For the text-containing cell, return its midpoint in (X, Y) coordinate format. 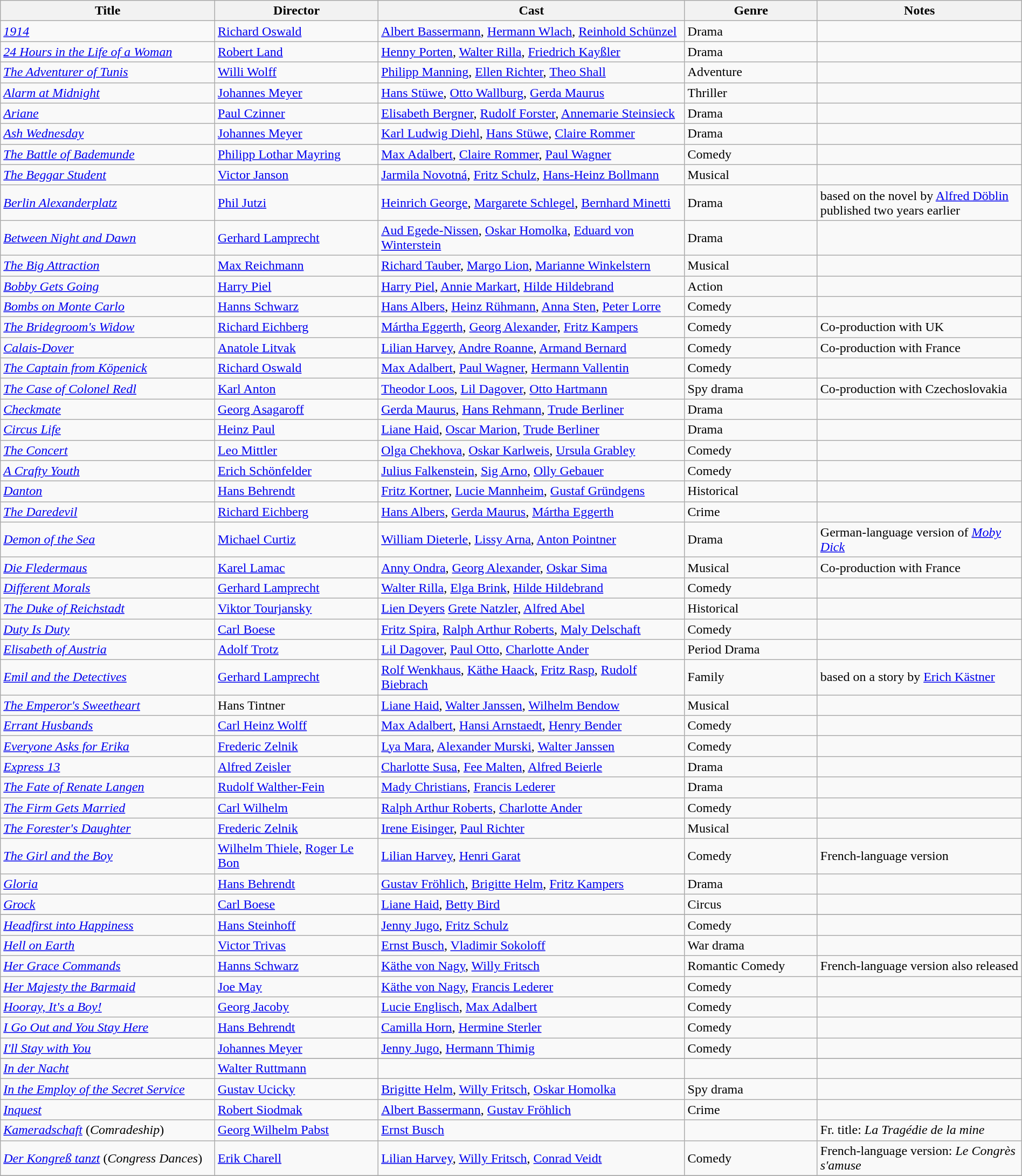
Anatole Litvak (296, 348)
The Big Attraction (108, 265)
French-language version: Le Congrès s'amuse (920, 1158)
Joe May (296, 986)
Elisabeth of Austria (108, 650)
Gerda Maurus, Hans Rehmann, Trude Berliner (531, 409)
Charlotte Susa, Fee Malten, Alfred Beierle (531, 767)
Gustav Ucicky (296, 1089)
Hans Albers, Gerda Maurus, Mártha Eggerth (531, 512)
Between Night and Dawn (108, 237)
Olga Chekhova, Oskar Karlweis, Ursula Grabley (531, 450)
Adventure (751, 72)
Fritz Kortner, Lucie Mannheim, Gustaf Gründgens (531, 491)
Max Reichmann (296, 265)
The Forester's Daughter (108, 828)
The Firm Gets Married (108, 808)
Karel Lamac (296, 567)
Demon of the Sea (108, 539)
Title (108, 11)
Walter Ruttmann (296, 1069)
Rolf Wenkhaus, Käthe Haack, Fritz Rasp, Rudolf Biebrach (531, 677)
The Duke of Reichstadt (108, 608)
Elisabeth Bergner, Rudolf Forster, Annemarie Steinsieck (531, 113)
War drama (751, 945)
Alarm at Midnight (108, 93)
Käthe von Nagy, Willy Fritsch (531, 966)
Mady Christians, Francis Lederer (531, 787)
Berlin Alexanderplatz (108, 203)
Her Majesty the Barmaid (108, 986)
Der Kongreß tanzt (Congress Dances) (108, 1158)
Hans Steinhoff (296, 925)
Walter Rilla, Elga Brink, Hilde Hildebrand (531, 588)
The Adventurer of Tunis (108, 72)
Wilhelm Thiele, Roger Le Bon (296, 856)
Circus Life (108, 430)
Lilian Harvey, Andre Roanne, Armand Bernard (531, 348)
Emil and the Detectives (108, 677)
Aud Egede-Nissen, Oskar Homolka, Eduard von Winterstein (531, 237)
Kameradschaft (Comradeship) (108, 1130)
24 Hours in the Life of a Woman (108, 52)
The Battle of Bademunde (108, 154)
Georg Jacoby (296, 1007)
Hans Tintner (296, 705)
Grock (108, 904)
Camilla Horn, Hermine Sterler (531, 1028)
Karl Ludwig Diehl, Hans Stüwe, Claire Rommer (531, 134)
1914 (108, 31)
Inquest (108, 1110)
Albert Bassermann, Gustav Fröhlich (531, 1110)
Georg Asagaroff (296, 409)
I Go Out and You Stay Here (108, 1028)
Julius Falkenstein, Sig Arno, Olly Gebauer (531, 471)
Georg Wilhelm Pabst (296, 1130)
Cast (531, 11)
Hell on Earth (108, 945)
Lilian Harvey, Henri Garat (531, 856)
Michael Curtiz (296, 539)
Alfred Zeisler (296, 767)
Ralph Arthur Roberts, Charlotte Ander (531, 808)
Director (296, 11)
Adolf Trotz (296, 650)
Liane Haid, Oscar Marion, Trude Berliner (531, 430)
Thriller (751, 93)
Hooray, It's a Boy! (108, 1007)
Errant Husbands (108, 726)
Victor Janson (296, 175)
Lya Mara, Alexander Murski, Walter Janssen (531, 746)
Notes (920, 11)
Hans Albers, Heinz Rühmann, Anna Sten, Peter Lorre (531, 307)
German-language version of Moby Dick (920, 539)
based on a story by Erich Kästner (920, 677)
Max Adalbert, Paul Wagner, Hermann Vallentin (531, 368)
Mártha Eggerth, Georg Alexander, Fritz Kampers (531, 327)
Max Adalbert, Claire Rommer, Paul Wagner (531, 154)
Phil Jutzi (296, 203)
Lilian Harvey, Willy Fritsch, Conrad Veidt (531, 1158)
Paul Czinner (296, 113)
The Daredevil (108, 512)
Harry Piel (296, 286)
William Dieterle, Lissy Arna, Anton Pointner (531, 539)
Lien Deyers Grete Natzler, Alfred Abel (531, 608)
Willi Wolff (296, 72)
Harry Piel, Annie Markart, Hilde Hildebrand (531, 286)
The Case of Colonel Redl (108, 389)
Albert Bassermann, Hermann Wlach, Reinhold Schünzel (531, 31)
Leo Mittler (296, 450)
Philipp Lothar Mayring (296, 154)
Victor Trivas (296, 945)
Lucie Englisch, Max Adalbert (531, 1007)
Käthe von Nagy, Francis Lederer (531, 986)
Erik Charell (296, 1158)
Richard Tauber, Margo Lion, Marianne Winkelstern (531, 265)
A Crafty Youth (108, 471)
Calais-Dover (108, 348)
The Fate of Renate Langen (108, 787)
The Concert (108, 450)
Heinrich George, Margarete Schlegel, Bernhard Minetti (531, 203)
Checkmate (108, 409)
Liane Haid, Walter Janssen, Wilhelm Bendow (531, 705)
Danton (108, 491)
Ernst Busch, Vladimir Sokoloff (531, 945)
Ariane (108, 113)
The Girl and the Boy (108, 856)
Express 13 (108, 767)
Romantic Comedy (751, 966)
Jenny Jugo, Fritz Schulz (531, 925)
Anny Ondra, Georg Alexander, Oskar Sima (531, 567)
Heinz Paul (296, 430)
Everyone Asks for Erika (108, 746)
Henny Porten, Walter Rilla, Friedrich Kayßler (531, 52)
Erich Schönfelder (296, 471)
Lil Dagover, Paul Otto, Charlotte Ander (531, 650)
Ash Wednesday (108, 134)
Rudolf Walther-Fein (296, 787)
Headfirst into Happiness (108, 925)
Jarmila Novotná, Fritz Schulz, Hans-Heinz Bollmann (531, 175)
Robert Land (296, 52)
The Captain from Köpenick (108, 368)
Bobby Gets Going (108, 286)
French-language version (920, 856)
The Emperor's Sweetheart (108, 705)
Karl Anton (296, 389)
Co-production with Czechoslovakia (920, 389)
Liane Haid, Betty Bird (531, 904)
Circus (751, 904)
Genre (751, 11)
Theodor Loos, Lil Dagover, Otto Hartmann (531, 389)
French-language version also released (920, 966)
Different Morals (108, 588)
Co-production with UK (920, 327)
Hans Stüwe, Otto Wallburg, Gerda Maurus (531, 93)
The Beggar Student (108, 175)
Family (751, 677)
In the Employ of the Secret Service (108, 1089)
Die Fledermaus (108, 567)
Fr. title: La Tragédie de la mine (920, 1130)
based on the novel by Alfred Döblin published two years earlier (920, 203)
Gloria (108, 884)
Period Drama (751, 650)
Jenny Jugo, Hermann Thimig (531, 1048)
Irene Eisinger, Paul Richter (531, 828)
Bombs on Monte Carlo (108, 307)
Max Adalbert, Hansi Arnstaedt, Henry Bender (531, 726)
In der Nacht (108, 1069)
The Bridegroom's Widow (108, 327)
Fritz Spira, Ralph Arthur Roberts, Maly Delschaft (531, 629)
Duty Is Duty (108, 629)
Philipp Manning, Ellen Richter, Theo Shall (531, 72)
Viktor Tourjansky (296, 608)
Carl Wilhelm (296, 808)
Gustav Fröhlich, Brigitte Helm, Fritz Kampers (531, 884)
Ernst Busch (531, 1130)
I'll Stay with You (108, 1048)
Action (751, 286)
Brigitte Helm, Willy Fritsch, Oskar Homolka (531, 1089)
Her Grace Commands (108, 966)
Robert Siodmak (296, 1110)
Carl Heinz Wolff (296, 726)
